Extract the (X, Y) coordinate from the center of the cell holding the provided text.  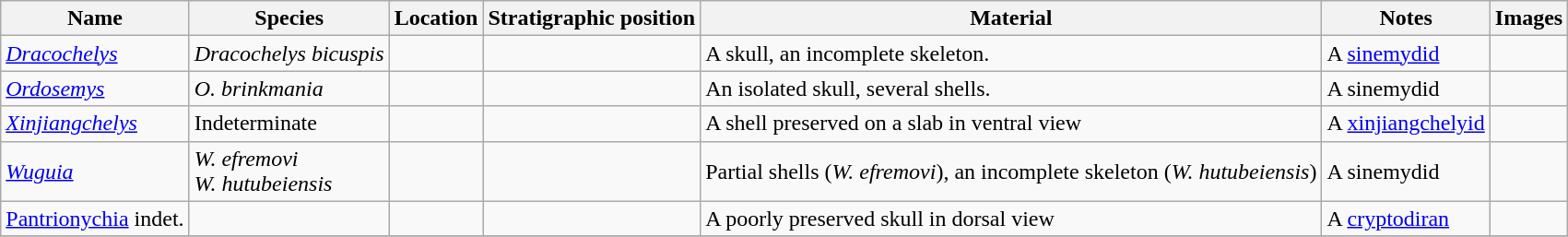
Notes (1406, 18)
Dracochelys (95, 53)
Xinjiangchelys (95, 124)
Stratigraphic position (592, 18)
Location (436, 18)
Images (1528, 18)
Material (1011, 18)
An isolated skull, several shells. (1011, 89)
Wuguia (95, 172)
A cryptodiran (1406, 219)
Partial shells (W. efremovi), an incomplete skeleton (W. hutubeiensis) (1011, 172)
Indeterminate (289, 124)
A poorly preserved skull in dorsal view (1011, 219)
A shell preserved on a slab in ventral view (1011, 124)
W. efremoviW. hutubeiensis (289, 172)
A xinjiangchelyid (1406, 124)
Dracochelys bicuspis (289, 53)
Name (95, 18)
Ordosemys (95, 89)
O. brinkmania (289, 89)
Pantrionychia indet. (95, 219)
A skull, an incomplete skeleton. (1011, 53)
Species (289, 18)
